Search for the cell housing the specified text and yield its (x, y) center coordinate. 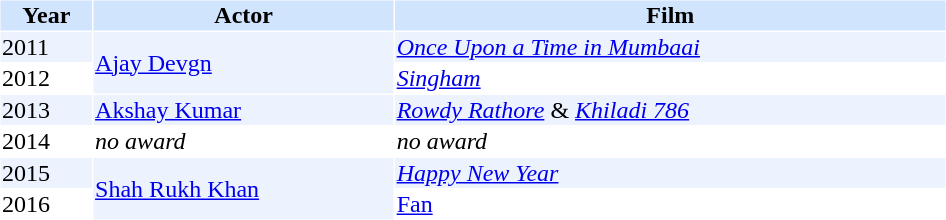
Fan (670, 205)
2012 (46, 79)
Shah Rukh Khan (244, 189)
Once Upon a Time in Mumbaai (670, 47)
Singham (670, 79)
Film (670, 15)
Ajay Devgn (244, 63)
Actor (244, 15)
Year (46, 15)
Akshay Kumar (244, 110)
2014 (46, 141)
2011 (46, 47)
2013 (46, 110)
Happy New Year (670, 173)
Rowdy Rathore & Khiladi 786 (670, 110)
2016 (46, 205)
2015 (46, 173)
